Return [x, y] of the center of cell containing provided text 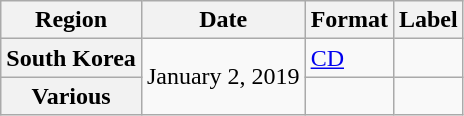
Label [428, 20]
Region [72, 20]
Various [72, 96]
South Korea [72, 58]
Format [349, 20]
January 2, 2019 [223, 77]
CD [349, 58]
Date [223, 20]
